Output the (X, Y) coordinate of the center of the cell containing the given text.  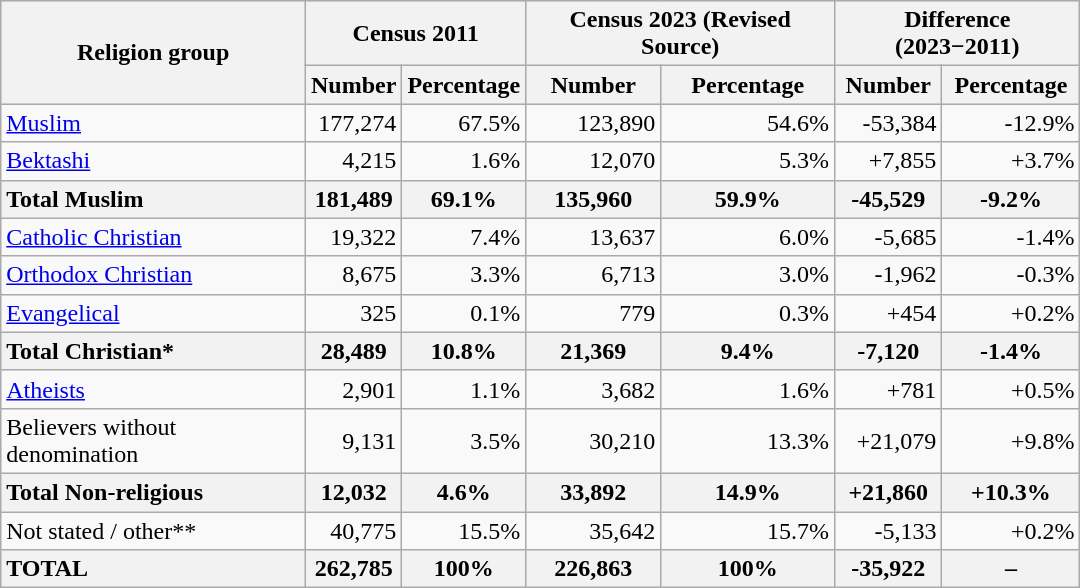
40,775 (353, 531)
+454 (888, 313)
TOTAL (154, 569)
28,489 (353, 351)
6.0% (748, 237)
54.6% (748, 123)
1.1% (464, 389)
7.4% (464, 237)
15.7% (748, 531)
-35,922 (888, 569)
Total Muslim (154, 199)
19,322 (353, 237)
33,892 (594, 492)
-5,133 (888, 531)
+7,855 (888, 161)
14.9% (748, 492)
-5,685 (888, 237)
35,642 (594, 531)
Difference (2023−2011) (958, 34)
Total Non-religious (154, 492)
Atheists (154, 389)
8,675 (353, 275)
Bektashi (154, 161)
0.3% (748, 313)
3,682 (594, 389)
9.4% (748, 351)
4,215 (353, 161)
12,032 (353, 492)
-7,120 (888, 351)
123,890 (594, 123)
3.3% (464, 275)
12,070 (594, 161)
Believers without denomination (154, 440)
10.8% (464, 351)
Orthodox Christian (154, 275)
Total Christian* (154, 351)
5.3% (748, 161)
+0.5% (1011, 389)
6,713 (594, 275)
+781 (888, 389)
3.0% (748, 275)
13,637 (594, 237)
4.6% (464, 492)
-53,384 (888, 123)
13.3% (748, 440)
262,785 (353, 569)
-0.3% (1011, 275)
59.9% (748, 199)
Muslim (154, 123)
-1,962 (888, 275)
-45,529 (888, 199)
226,863 (594, 569)
181,489 (353, 199)
Census 2011 (415, 34)
9,131 (353, 440)
+21,860 (888, 492)
+21,079 (888, 440)
– (1011, 569)
177,274 (353, 123)
779 (594, 313)
Religion group (154, 52)
15.5% (464, 531)
+9.8% (1011, 440)
Not stated / other** (154, 531)
30,210 (594, 440)
135,960 (594, 199)
69.1% (464, 199)
-12.9% (1011, 123)
67.5% (464, 123)
+10.3% (1011, 492)
3.5% (464, 440)
325 (353, 313)
2,901 (353, 389)
21,369 (594, 351)
-9.2% (1011, 199)
Catholic Christian (154, 237)
Evangelical (154, 313)
Census 2023 (Revised Source) (680, 34)
+3.7% (1011, 161)
0.1% (464, 313)
